Find where the given text appears and provide that cell's center as [X, Y] coordinate. 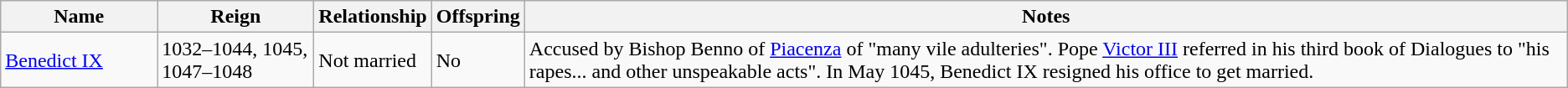
Offspring [477, 17]
Reign [236, 17]
1032–1044, 1045, 1047–1048 [236, 60]
No [477, 60]
Not married [373, 60]
Benedict IX [79, 60]
Relationship [373, 17]
Name [79, 17]
Notes [1045, 17]
